Capture the cell that displays the provided text and extract its (X, Y) central coordinate. 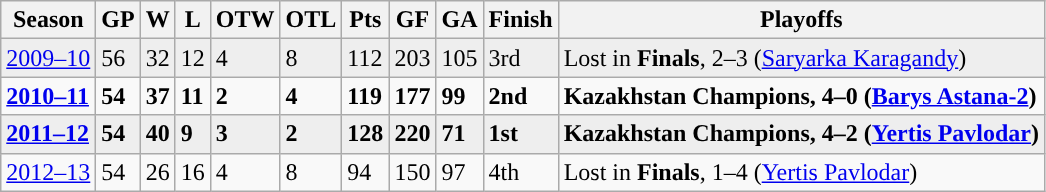
2010–11 (48, 96)
2012–13 (48, 172)
Lost in Finals, 1–4 (Yertis Pavlodar) (801, 172)
W (158, 20)
Lost in Finals, 2–3 (Saryarka Karagandy) (801, 58)
Playoffs (801, 20)
GP (118, 20)
99 (460, 96)
GA (460, 20)
GF (412, 20)
Kazakhstan Champions, 4–2 (Yertis Pavlodar) (801, 134)
4th (520, 172)
2nd (520, 96)
OTW (245, 20)
1st (520, 134)
105 (460, 58)
150 (412, 172)
94 (366, 172)
L (192, 20)
OTL (311, 20)
11 (192, 96)
Kazakhstan Champions, 4–0 (Barys Astana-2) (801, 96)
177 (412, 96)
112 (366, 58)
71 (460, 134)
2009–10 (48, 58)
9 (192, 134)
Season (48, 20)
128 (366, 134)
119 (366, 96)
16 (192, 172)
3rd (520, 58)
26 (158, 172)
32 (158, 58)
220 (412, 134)
97 (460, 172)
37 (158, 96)
Finish (520, 20)
40 (158, 134)
3 (245, 134)
12 (192, 58)
2011–12 (48, 134)
203 (412, 58)
Pts (366, 20)
56 (118, 58)
